Extract the [X, Y] coordinate from the center of the cell holding the provided text.  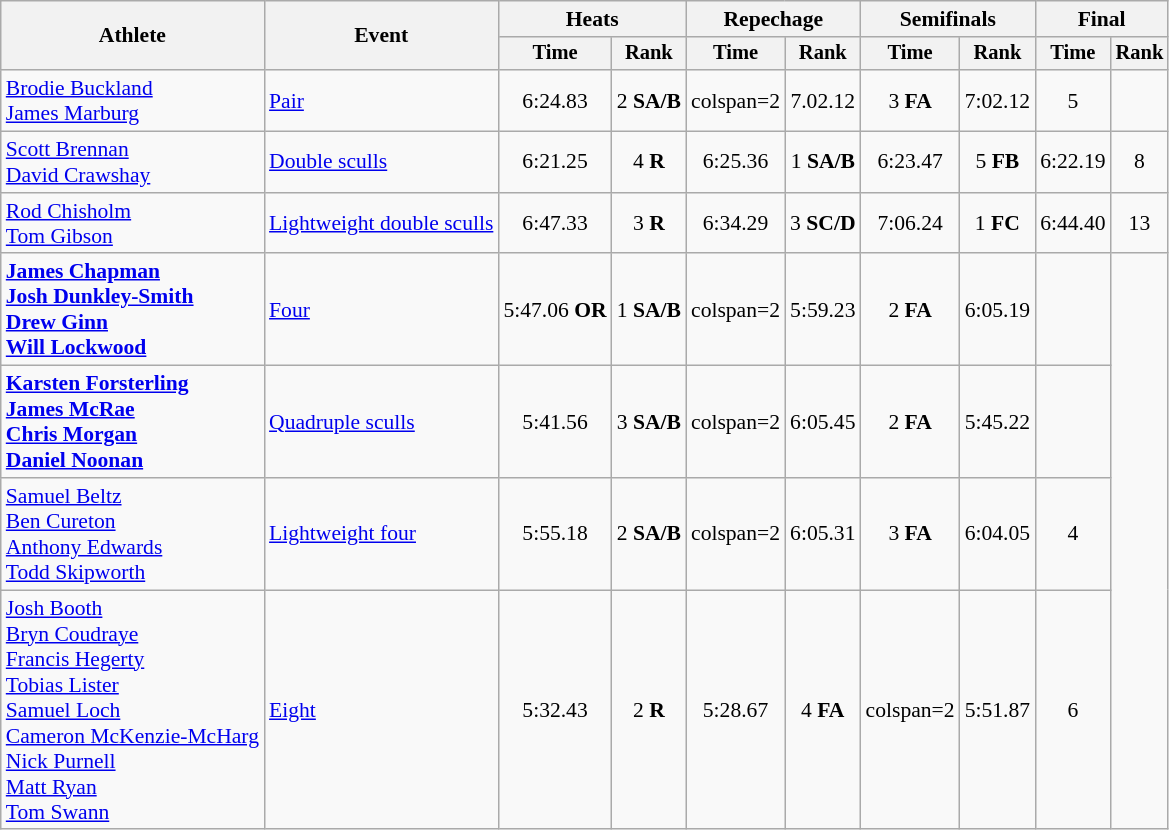
5:32.43 [554, 710]
Karsten Forsterling James McRae Chris Morgan Daniel Noonan [132, 422]
5 [1072, 100]
6:34.29 [736, 224]
5 FB [998, 162]
Josh BoothBryn CoudrayeFrancis HegertyTobias ListerSamuel LochCameron McKenzie-McHargNick PurnellMatt RyanTom Swann [132, 710]
6:05.19 [998, 310]
6:47.33 [554, 224]
5:59.23 [823, 310]
Scott Brennan David Crawshay [132, 162]
Pair [381, 100]
2 R [649, 710]
7.02.12 [823, 100]
Eight [381, 710]
6:21.25 [554, 162]
5:28.67 [736, 710]
6:04.05 [998, 534]
Final [1102, 19]
6:05.31 [823, 534]
8 [1140, 162]
Heats [592, 19]
4 FA [823, 710]
5:55.18 [554, 534]
6:24.83 [554, 100]
6 [1072, 710]
13 [1140, 224]
3 SC/D [823, 224]
5:45.22 [998, 422]
5:41.56 [554, 422]
3 R [649, 224]
3 SA/B [649, 422]
4 R [649, 162]
Quadruple sculls [381, 422]
4 [1072, 534]
5:51.87 [998, 710]
Rod Chisholm Tom Gibson [132, 224]
6:22.19 [1072, 162]
7:02.12 [998, 100]
Four [381, 310]
Athlete [132, 36]
Lightweight four [381, 534]
5:47.06 OR [554, 310]
Samuel Beltz Ben Cureton Anthony Edwards Todd Skipworth [132, 534]
6:25.36 [736, 162]
Event [381, 36]
Repechage [774, 19]
James Chapman Josh Dunkley-Smith Drew Ginn Will Lockwood [132, 310]
1 FC [998, 224]
Brodie Buckland James Marburg [132, 100]
Lightweight double sculls [381, 224]
7:06.24 [910, 224]
Semifinals [948, 19]
6:23.47 [910, 162]
6:44.40 [1072, 224]
Double sculls [381, 162]
6:05.45 [823, 422]
